Identify which cell holds the provided text, then report its (X, Y) central coordinate. 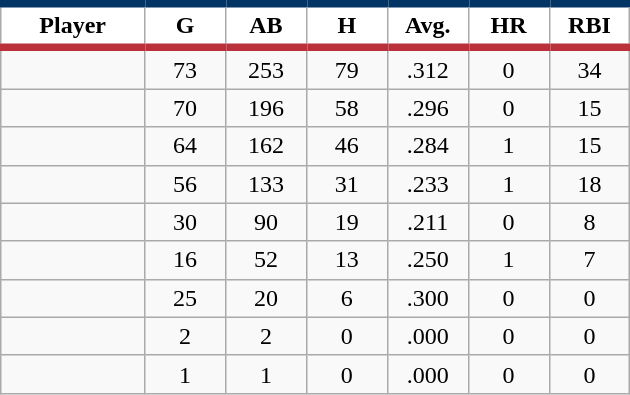
Avg. (428, 26)
.250 (428, 260)
16 (186, 260)
253 (266, 68)
6 (346, 298)
34 (590, 68)
19 (346, 222)
.296 (428, 108)
52 (266, 260)
20 (266, 298)
79 (346, 68)
.300 (428, 298)
.284 (428, 146)
7 (590, 260)
64 (186, 146)
18 (590, 184)
56 (186, 184)
H (346, 26)
73 (186, 68)
AB (266, 26)
133 (266, 184)
70 (186, 108)
8 (590, 222)
13 (346, 260)
G (186, 26)
46 (346, 146)
25 (186, 298)
.233 (428, 184)
31 (346, 184)
.211 (428, 222)
90 (266, 222)
RBI (590, 26)
58 (346, 108)
.312 (428, 68)
30 (186, 222)
HR (508, 26)
196 (266, 108)
162 (266, 146)
Player (73, 26)
